Pinpoint the cell where the given text exists, returning its [X, Y] midpoint coordinate. 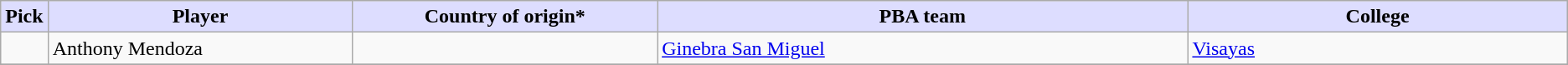
Pick [24, 17]
Player [200, 17]
College [1377, 17]
Country of origin* [505, 17]
Anthony Mendoza [200, 48]
PBA team [923, 17]
Visayas [1377, 48]
Ginebra San Miguel [923, 48]
